For the text-containing cell, return its midpoint in (X, Y) coordinate format. 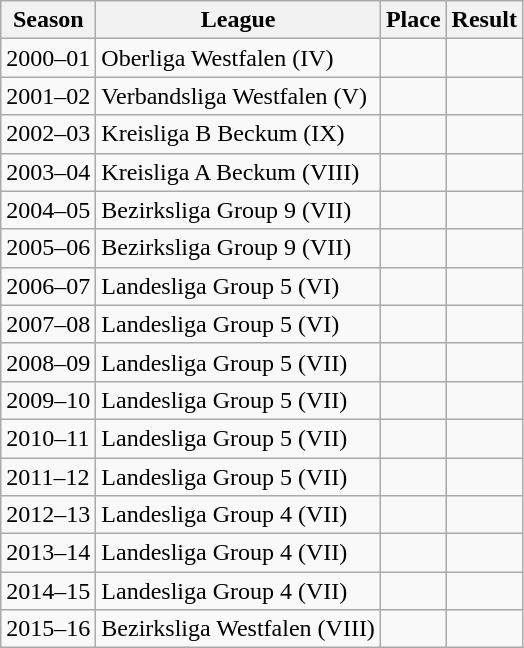
2000–01 (48, 58)
2004–05 (48, 210)
2006–07 (48, 286)
2014–15 (48, 591)
Bezirksliga Westfalen (VIII) (238, 629)
2001–02 (48, 96)
2013–14 (48, 553)
2010–11 (48, 438)
2015–16 (48, 629)
2007–08 (48, 324)
2009–10 (48, 400)
Season (48, 20)
2003–04 (48, 172)
Verbandsliga Westfalen (V) (238, 96)
League (238, 20)
2008–09 (48, 362)
2011–12 (48, 477)
Place (413, 20)
2002–03 (48, 134)
2012–13 (48, 515)
2005–06 (48, 248)
Oberliga Westfalen (IV) (238, 58)
Kreisliga B Beckum (IX) (238, 134)
Result (484, 20)
Kreisliga A Beckum (VIII) (238, 172)
